Extract the [X, Y] coordinate from the center of the cell holding the provided text.  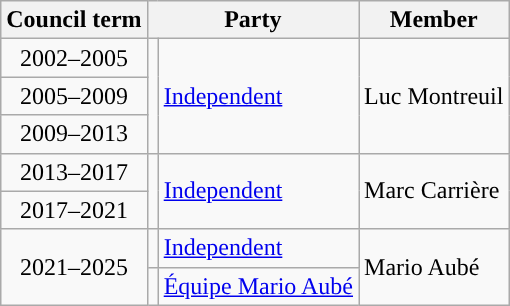
Mario Aubé [434, 267]
2017–2021 [74, 210]
2002–2005 [74, 58]
Luc Montreuil [434, 96]
2021–2025 [74, 267]
Marc Carrière [434, 191]
2013–2017 [74, 172]
Équipe Mario Aubé [258, 286]
2005–2009 [74, 96]
Council term [74, 20]
Party [252, 20]
Member [434, 20]
2009–2013 [74, 134]
